Identify which cell holds the provided text, then report its [x, y] central coordinate. 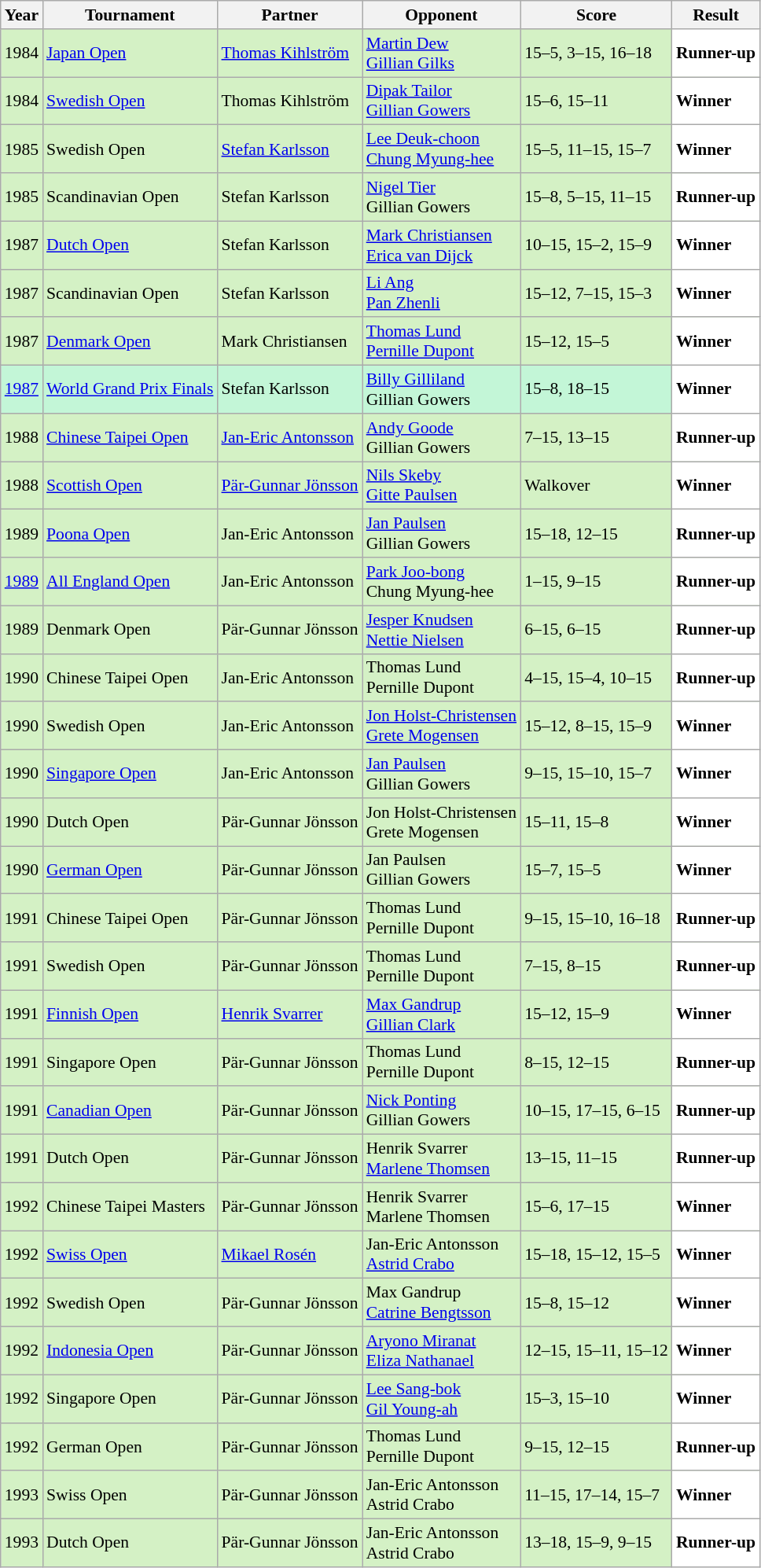
Indonesia Open [130, 1351]
Poona Open [130, 533]
15–12, 15–9 [596, 1014]
Martin Dew Gillian Gilks [442, 53]
13–15, 11–15 [596, 1159]
Li Ang Pan Zhenli [442, 293]
15–18, 12–15 [596, 533]
1–15, 9–15 [596, 582]
Park Joo-bong Chung Myung-hee [442, 582]
7–15, 13–15 [596, 437]
15–18, 15–12, 15–5 [596, 1255]
9–15, 12–15 [596, 1447]
15–6, 17–15 [596, 1206]
12–15, 15–11, 15–12 [596, 1351]
Result [715, 15]
7–15, 8–15 [596, 966]
Japan Open [130, 53]
8–15, 12–15 [596, 1062]
Nick Ponting Gillian Gowers [442, 1110]
15–12, 7–15, 15–3 [596, 293]
6–15, 6–15 [596, 629]
Opponent [442, 15]
Mikael Rosén [289, 1255]
11–15, 17–14, 15–7 [596, 1496]
Score [596, 15]
Lee Sang-bok Gil Young-ah [442, 1398]
10–15, 17–15, 6–15 [596, 1110]
15–8, 18–15 [596, 390]
Nils Skeby Gitte Paulsen [442, 486]
10–15, 15–2, 15–9 [596, 245]
Lee Deuk-choon Chung Myung-hee [442, 149]
15–12, 15–5 [596, 341]
Nigel Tier Gillian Gowers [442, 197]
Henrik Svarrer [289, 1014]
Max Gandrup Catrine Bengtsson [442, 1302]
Chinese Taipei Masters [130, 1206]
Year [22, 15]
Tournament [130, 15]
Dipak Tailor Gillian Gowers [442, 101]
World Grand Prix Finals [130, 390]
Scottish Open [130, 486]
Walkover [596, 486]
Billy Gilliland Gillian Gowers [442, 390]
15–5, 11–15, 15–7 [596, 149]
Canadian Open [130, 1110]
15–11, 15–8 [596, 823]
15–8, 15–12 [596, 1302]
Partner [289, 15]
Finnish Open [130, 1014]
13–18, 15–9, 9–15 [596, 1543]
Max Gandrup Gillian Clark [442, 1014]
9–15, 15–10, 15–7 [596, 774]
All England Open [130, 582]
15–5, 3–15, 16–18 [596, 53]
Andy Goode Gillian Gowers [442, 437]
Mark Christiansen [289, 341]
15–6, 15–11 [596, 101]
15–12, 8–15, 15–9 [596, 727]
15–3, 15–10 [596, 1398]
Jesper Knudsen Nettie Nielsen [442, 629]
15–8, 5–15, 11–15 [596, 197]
4–15, 15–4, 10–15 [596, 678]
Mark Christiansen Erica van Dijck [442, 245]
15–7, 15–5 [596, 870]
9–15, 15–10, 16–18 [596, 918]
Aryono Miranat Eliza Nathanael [442, 1351]
